Pinpoint the cell where the given text exists, returning its (x, y) midpoint coordinate. 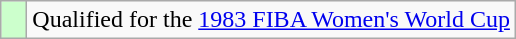
Qualified for the 1983 FIBA Women's World Cup (272, 20)
